Scan for the cell matching the given text and deliver its (x, y) coordinate at center. 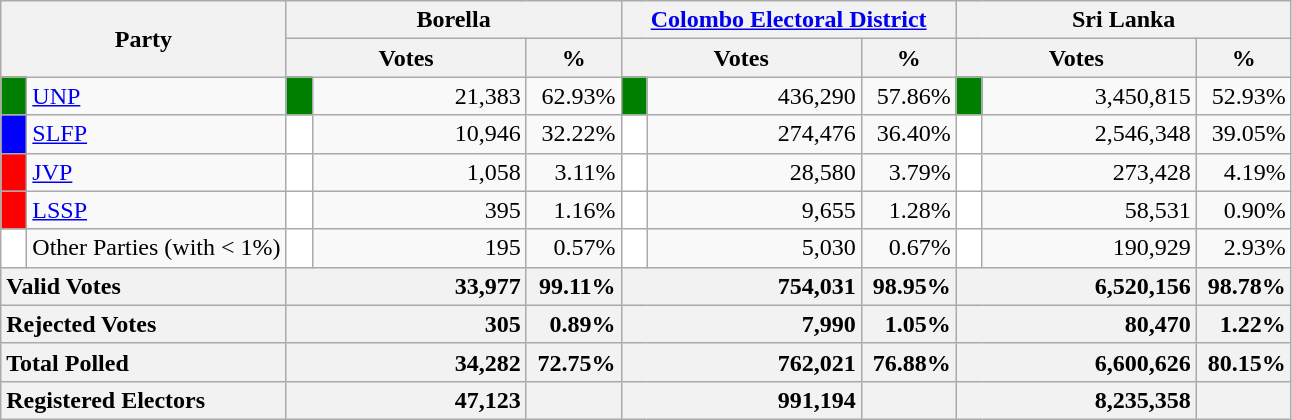
80,470 (1076, 324)
2.93% (1244, 248)
34,282 (406, 362)
Total Polled (144, 362)
436,290 (754, 96)
57.86% (908, 96)
1,058 (419, 172)
10,946 (419, 134)
754,031 (741, 286)
395 (419, 210)
6,600,626 (1076, 362)
Other Parties (with < 1%) (156, 248)
Sri Lanka (1124, 20)
39.05% (1244, 134)
3.79% (908, 172)
33,977 (406, 286)
36.40% (908, 134)
195 (419, 248)
0.89% (574, 324)
1.28% (908, 210)
9,655 (754, 210)
Rejected Votes (144, 324)
6,520,156 (1076, 286)
305 (406, 324)
1.22% (1244, 324)
1.05% (908, 324)
47,123 (406, 400)
32.22% (574, 134)
Valid Votes (144, 286)
Colombo Electoral District (788, 20)
273,428 (1089, 172)
UNP (156, 96)
3.11% (574, 172)
Party (144, 39)
JVP (156, 172)
274,476 (754, 134)
98.95% (908, 286)
5,030 (754, 248)
4.19% (1244, 172)
21,383 (419, 96)
8,235,358 (1076, 400)
3,450,815 (1089, 96)
SLFP (156, 134)
1.16% (574, 210)
2,546,348 (1089, 134)
762,021 (741, 362)
Borella (454, 20)
99.11% (574, 286)
52.93% (1244, 96)
76.88% (908, 362)
0.90% (1244, 210)
80.15% (1244, 362)
0.57% (574, 248)
Registered Electors (144, 400)
LSSP (156, 210)
28,580 (754, 172)
991,194 (741, 400)
7,990 (741, 324)
98.78% (1244, 286)
0.67% (908, 248)
58,531 (1089, 210)
72.75% (574, 362)
62.93% (574, 96)
190,929 (1089, 248)
